Find where the given text appears and provide that cell's center as [x, y] coordinate. 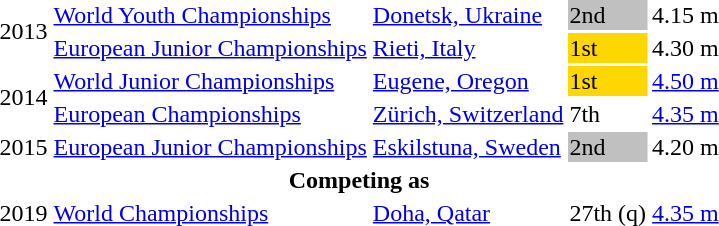
Eskilstuna, Sweden [468, 147]
Zürich, Switzerland [468, 114]
Eugene, Oregon [468, 81]
7th [608, 114]
Donetsk, Ukraine [468, 15]
European Championships [210, 114]
World Junior Championships [210, 81]
World Youth Championships [210, 15]
Rieti, Italy [468, 48]
